Extract the [X, Y] coordinate from the center of the cell holding the provided text.  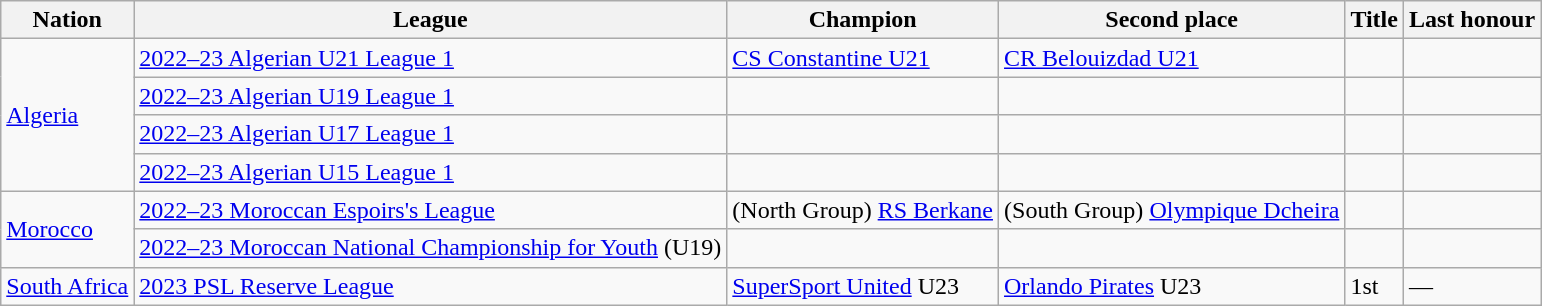
CR Belouizdad U21 [1172, 58]
CS Constantine U21 [863, 58]
2022–23 Algerian U21 League 1 [430, 58]
— [1472, 286]
Second place [1172, 20]
League [430, 20]
Last honour [1472, 20]
1st [1374, 286]
Algeria [68, 115]
2022–23 Moroccan Espoirs's League [430, 210]
2022–23 Algerian U17 League 1 [430, 134]
Morocco [68, 229]
Champion [863, 20]
SuperSport United U23 [863, 286]
(South Group) Olympique Dcheira [1172, 210]
Title [1374, 20]
South Africa [68, 286]
Orlando Pirates U23 [1172, 286]
2023 PSL Reserve League [430, 286]
2022–23 Moroccan National Championship for Youth (U19) [430, 248]
2022–23 Algerian U19 League 1 [430, 96]
2022–23 Algerian U15 League 1 [430, 172]
(North Group) RS Berkane [863, 210]
Nation [68, 20]
